Identify which cell holds the provided text, then report its (x, y) central coordinate. 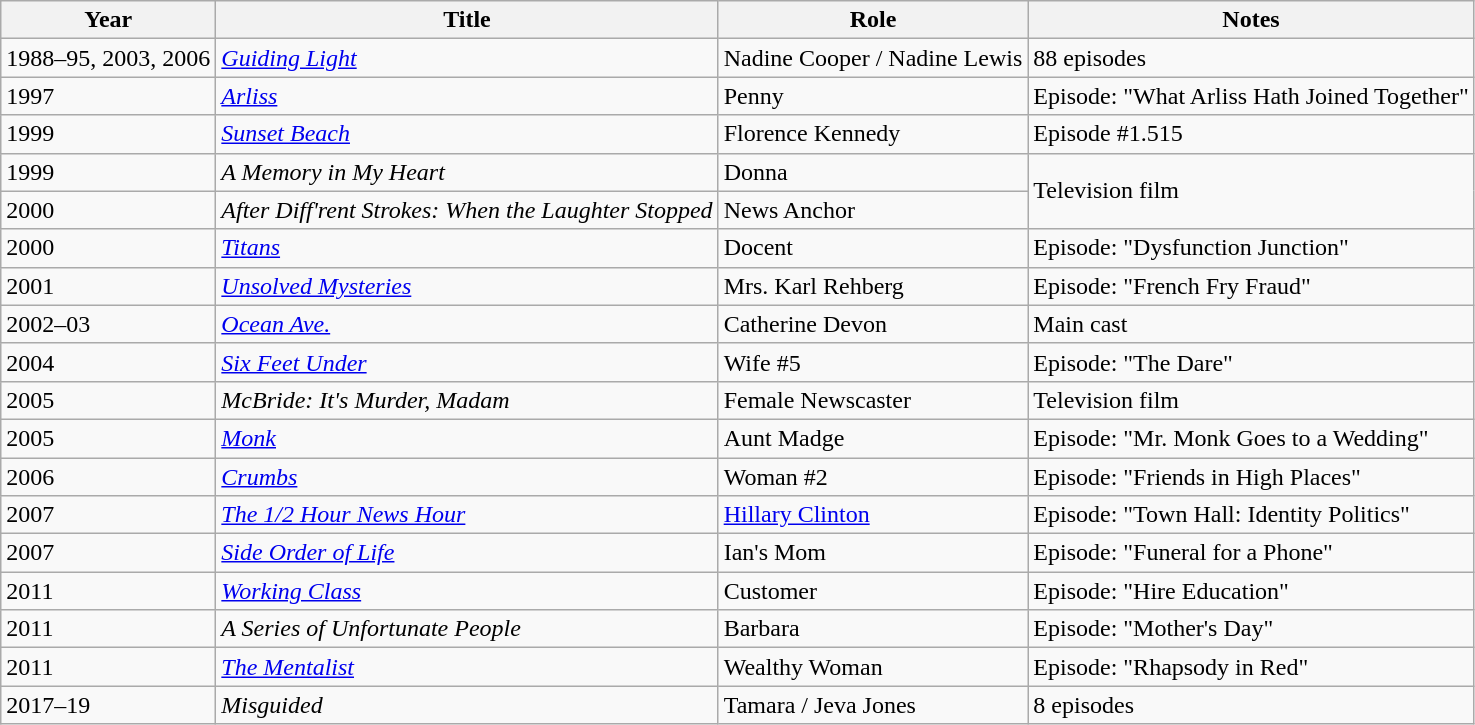
Episode: "French Fry Fraud" (1251, 286)
2001 (108, 286)
Donna (873, 172)
Episode: "Mr. Monk Goes to a Wedding" (1251, 438)
88 episodes (1251, 58)
Nadine Cooper / Nadine Lewis (873, 58)
Role (873, 20)
McBride: It's Murder, Madam (467, 400)
Crumbs (467, 477)
Docent (873, 248)
Wife #5 (873, 362)
Female Newscaster (873, 400)
The Mentalist (467, 667)
2004 (108, 362)
Monk (467, 438)
Penny (873, 96)
Unsolved Mysteries (467, 286)
1997 (108, 96)
Ocean Ave. (467, 324)
Episode: "Town Hall: Identity Politics" (1251, 515)
Guiding Light (467, 58)
Ian's Mom (873, 553)
Aunt Madge (873, 438)
1988–95, 2003, 2006 (108, 58)
Arliss (467, 96)
Barbara (873, 629)
Notes (1251, 20)
2017–19 (108, 705)
2006 (108, 477)
8 episodes (1251, 705)
After Diff'rent Strokes: When the Laughter Stopped (467, 210)
Episode: "Dysfunction Junction" (1251, 248)
Main cast (1251, 324)
Titans (467, 248)
Sunset Beach (467, 134)
A Series of Unfortunate People (467, 629)
Episode: "Hire Education" (1251, 591)
Working Class (467, 591)
The 1/2 Hour News Hour (467, 515)
A Memory in My Heart (467, 172)
Hillary Clinton (873, 515)
Title (467, 20)
Mrs. Karl Rehberg (873, 286)
Florence Kennedy (873, 134)
2002–03 (108, 324)
Episode: "The Dare" (1251, 362)
Tamara / Jeva Jones (873, 705)
Customer (873, 591)
Episode #1.515 (1251, 134)
News Anchor (873, 210)
Wealthy Woman (873, 667)
Episode: "What Arliss Hath Joined Together" (1251, 96)
Side Order of Life (467, 553)
Six Feet Under (467, 362)
Misguided (467, 705)
Episode: "Funeral for a Phone" (1251, 553)
Woman #2 (873, 477)
Episode: "Friends in High Places" (1251, 477)
Episode: "Mother's Day" (1251, 629)
Catherine Devon (873, 324)
Episode: "Rhapsody in Red" (1251, 667)
Year (108, 20)
